Output the [X, Y] coordinate of the center of the cell containing the given text.  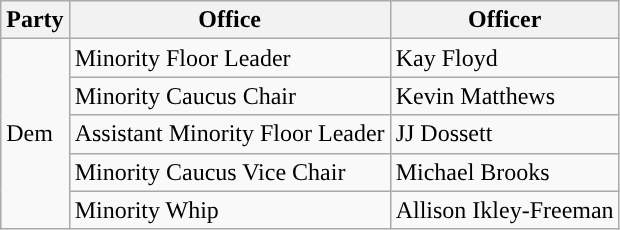
JJ Dossett [504, 134]
Dem [35, 134]
Michael Brooks [504, 172]
Minority Caucus Vice Chair [230, 172]
Officer [504, 20]
Assistant Minority Floor Leader [230, 134]
Minority Caucus Chair [230, 96]
Kevin Matthews [504, 96]
Office [230, 20]
Minority Whip [230, 210]
Allison Ikley-Freeman [504, 210]
Kay Floyd [504, 58]
Party [35, 20]
Minority Floor Leader [230, 58]
